Determine the (X, Y) coordinate at the center of the cell enclosing the given text.  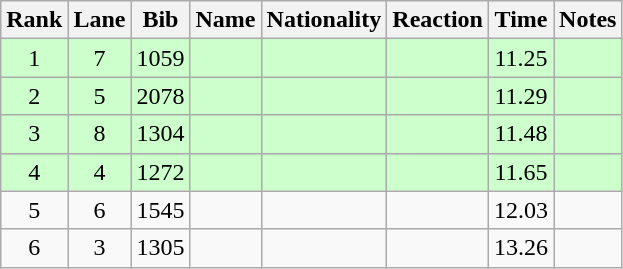
1545 (160, 210)
1 (34, 58)
Bib (160, 20)
1304 (160, 134)
Nationality (324, 20)
2078 (160, 96)
1059 (160, 58)
2 (34, 96)
11.65 (520, 172)
Notes (588, 20)
11.29 (520, 96)
11.48 (520, 134)
Rank (34, 20)
1305 (160, 248)
12.03 (520, 210)
1272 (160, 172)
11.25 (520, 58)
Time (520, 20)
13.26 (520, 248)
8 (100, 134)
Name (226, 20)
7 (100, 58)
Reaction (438, 20)
Lane (100, 20)
